Provide the [X, Y] coordinate of the cell's center where the given text is located.  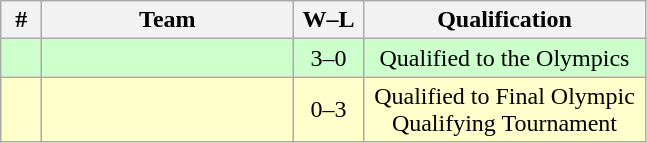
W–L [328, 20]
0–3 [328, 110]
Qualified to the Olympics [504, 58]
Team [168, 20]
Qualification [504, 20]
3–0 [328, 58]
# [22, 20]
Qualified to Final Olympic Qualifying Tournament [504, 110]
